Capture the cell that displays the provided text and extract its [x, y] central coordinate. 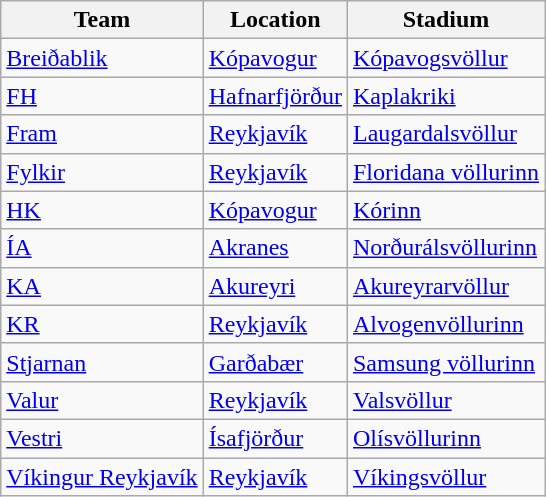
Ísafjörður [275, 438]
Fylkir [102, 172]
Team [102, 20]
Laugardalsvöllur [446, 134]
Akureyri [275, 286]
Garðabær [275, 362]
Norðurálsvöllurinn [446, 248]
Víkingur Reykjavík [102, 477]
Akureyrarvöllur [446, 286]
Valsvöllur [446, 400]
Location [275, 20]
Fram [102, 134]
Valur [102, 400]
Stjarnan [102, 362]
Olísvöllurinn [446, 438]
Hafnarfjörður [275, 96]
KA [102, 286]
Kópavogsvöllur [446, 58]
Vestri [102, 438]
Samsung völlurinn [446, 362]
Víkingsvöllur [446, 477]
FH [102, 96]
Kórinn [446, 210]
Alvogenvöllurinn [446, 324]
ÍA [102, 248]
Breiðablik [102, 58]
Stadium [446, 20]
Floridana völlurinn [446, 172]
Kaplakriki [446, 96]
Akranes [275, 248]
HK [102, 210]
KR [102, 324]
